Capture the cell that displays the provided text and extract its [X, Y] central coordinate. 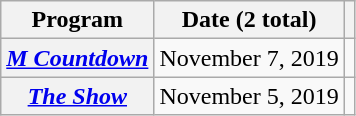
The Show [78, 96]
November 7, 2019 [249, 58]
Program [78, 20]
M Countdown [78, 58]
Date (2 total) [249, 20]
November 5, 2019 [249, 96]
